For the text-containing cell, return its midpoint in [X, Y] coordinate format. 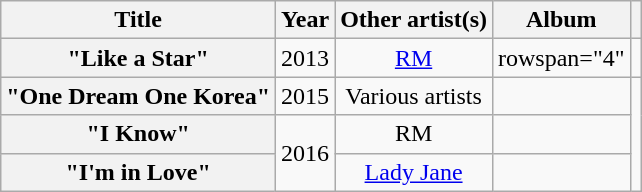
Year [306, 20]
Album [562, 20]
Various artists [414, 96]
Other artist(s) [414, 20]
rowspan="4" [562, 58]
Lady Jane [414, 172]
2015 [306, 96]
"One Dream One Korea" [138, 96]
"I Know" [138, 134]
2016 [306, 153]
"Like a Star" [138, 58]
"I'm in Love" [138, 172]
2013 [306, 58]
Title [138, 20]
